Provide the [X, Y] coordinate of the cell's center where the given text is located.  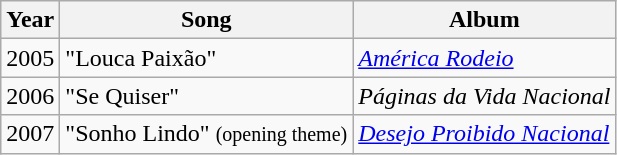
2007 [30, 134]
"Louca Paixão" [206, 58]
Song [206, 20]
"Se Quiser" [206, 96]
Album [484, 20]
2005 [30, 58]
"Sonho Lindo" (opening theme) [206, 134]
Desejo Proibido Nacional [484, 134]
2006 [30, 96]
Year [30, 20]
Páginas da Vida Nacional [484, 96]
América Rodeio [484, 58]
